Provide the [x, y] coordinate of the cell's center where the given text is located.  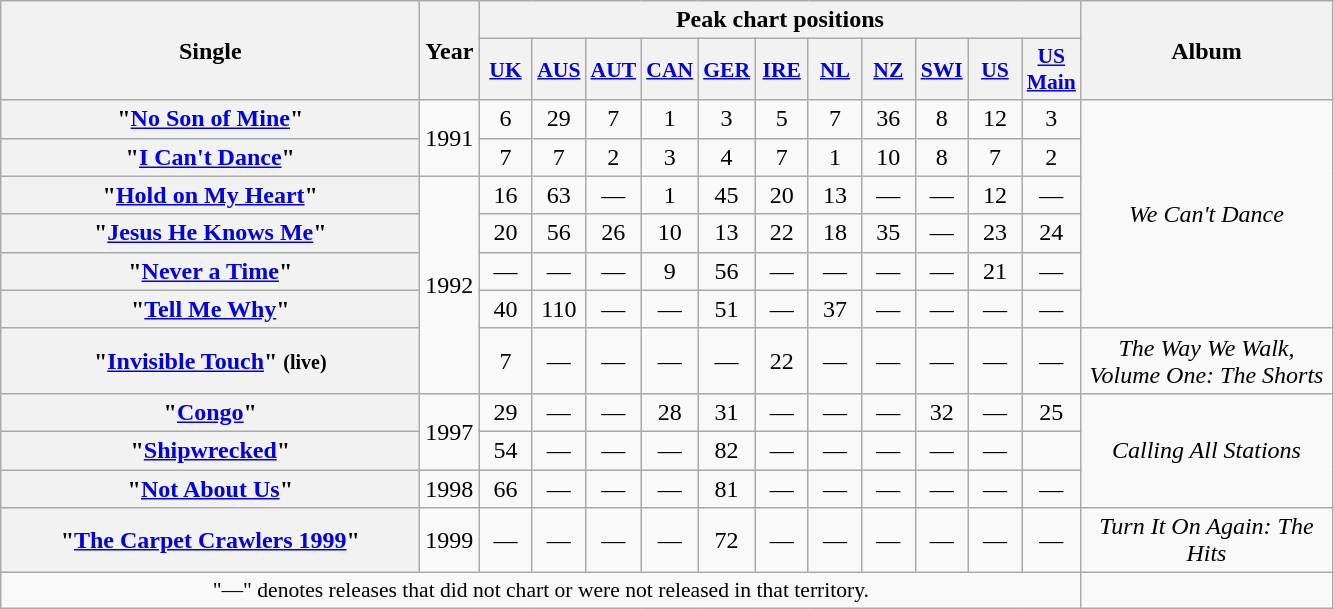
31 [726, 412]
The Way We Walk, Volume One: The Shorts [1206, 360]
"Congo" [210, 412]
1992 [450, 284]
45 [726, 195]
"I Can't Dance" [210, 157]
63 [558, 195]
Single [210, 50]
1999 [450, 540]
4 [726, 157]
110 [558, 309]
32 [942, 412]
16 [506, 195]
Peak chart positions [780, 20]
36 [888, 119]
"Tell Me Why" [210, 309]
51 [726, 309]
Album [1206, 50]
40 [506, 309]
AUT [614, 70]
37 [834, 309]
66 [506, 489]
23 [994, 233]
21 [994, 271]
UK [506, 70]
6 [506, 119]
Year [450, 50]
28 [670, 412]
"Never a Time" [210, 271]
"No Son of Mine" [210, 119]
US Main [1052, 70]
18 [834, 233]
35 [888, 233]
GER [726, 70]
SWI [942, 70]
NL [834, 70]
"Invisible Touch" (live) [210, 360]
NZ [888, 70]
We Can't Dance [1206, 214]
9 [670, 271]
US [994, 70]
5 [782, 119]
24 [1052, 233]
"—" denotes releases that did not chart or were not released in that territory. [541, 591]
72 [726, 540]
Calling All Stations [1206, 450]
81 [726, 489]
82 [726, 450]
CAN [670, 70]
IRE [782, 70]
Turn It On Again: The Hits [1206, 540]
AUS [558, 70]
1998 [450, 489]
1997 [450, 431]
"Hold on My Heart" [210, 195]
"The Carpet Crawlers 1999" [210, 540]
"Jesus He Knows Me" [210, 233]
54 [506, 450]
1991 [450, 138]
26 [614, 233]
"Shipwrecked" [210, 450]
"Not About Us" [210, 489]
25 [1052, 412]
